Search for the cell housing the specified text and yield its [X, Y] center coordinate. 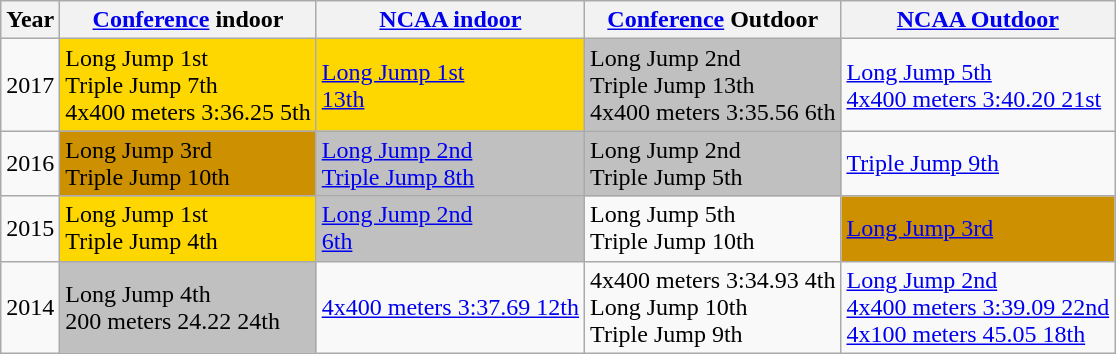
4x400 meters 3:34.93 4thLong Jump 10thTriple Jump 9th [713, 307]
Long Jump 2ndTriple Jump 5th [713, 164]
Triple Jump 9th [978, 164]
Long Jump 5thTriple Jump 10th [713, 228]
Long Jump 4th 200 meters 24.22 24th [188, 307]
Long Jump 5th 4x400 meters 3:40.20 21st [978, 85]
Long Jump 2nd4x400 meters 3:39.09 22nd4x100 meters 45.05 18th [978, 307]
NCAA indoor [450, 20]
Conference indoor [188, 20]
2017 [30, 85]
4x400 meters 3:37.69 12th [450, 307]
2016 [30, 164]
Long Jump 1stTriple Jump 4th [188, 228]
NCAA Outdoor [978, 20]
2015 [30, 228]
Long Jump 1st 13th [450, 85]
2014 [30, 307]
Long Jump 2ndTriple Jump 8th [450, 164]
Long Jump 3rdTriple Jump 10th [188, 164]
Long Jump 1stTriple Jump 7th 4x400 meters 3:36.25 5th [188, 85]
Conference Outdoor [713, 20]
Year [30, 20]
Long Jump 2nd 6th [450, 228]
Long Jump 2ndTriple Jump 13th 4x400 meters 3:35.56 6th [713, 85]
Long Jump 3rd [978, 228]
